Capture the cell that displays the provided text and extract its (X, Y) central coordinate. 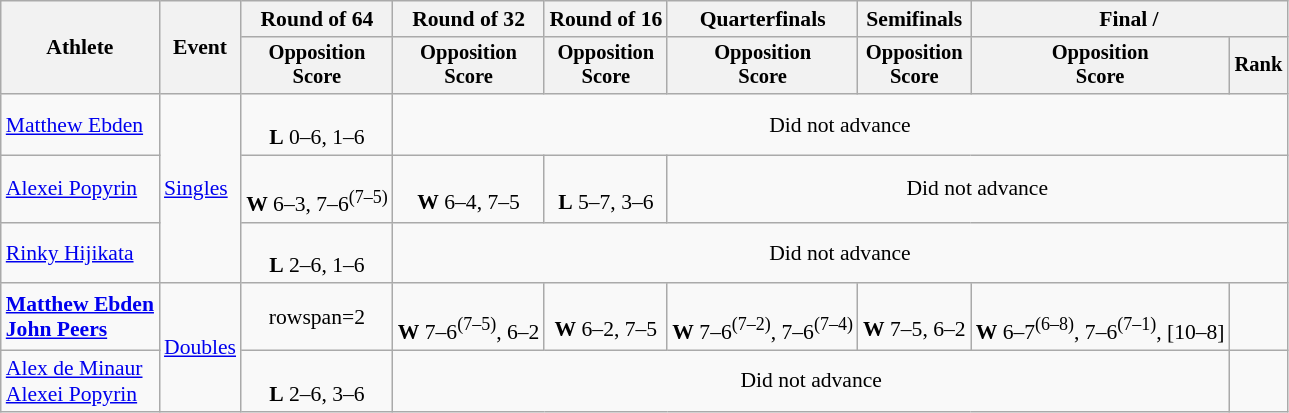
W 6–3, 7–6(7–5) (317, 190)
Singles (200, 188)
Matthew Ebden (80, 124)
W 6–7(6–8), 7–6(7–1), [10–8] (1100, 318)
rowspan=2 (317, 318)
Final / (1130, 19)
W 6–4, 7–5 (469, 190)
W 7–6(7–2), 7–6(7–4) (762, 318)
Rank (1259, 66)
Round of 32 (469, 19)
Round of 64 (317, 19)
Alex de MinaurAlexei Popyrin (80, 380)
L 2–6, 3–6 (317, 380)
Event (200, 48)
Athlete (80, 48)
L 0–6, 1–6 (317, 124)
Semifinals (914, 19)
W 6–2, 7–5 (606, 318)
Doubles (200, 348)
L 2–6, 1–6 (317, 252)
Quarterfinals (762, 19)
L 5–7, 3–6 (606, 190)
Alexei Popyrin (80, 190)
Rinky Hijikata (80, 252)
W 7–6(7–5), 6–2 (469, 318)
Round of 16 (606, 19)
Matthew EbdenJohn Peers (80, 318)
W 7–5, 6–2 (914, 318)
